Capture the cell that displays the provided text and extract its [x, y] central coordinate. 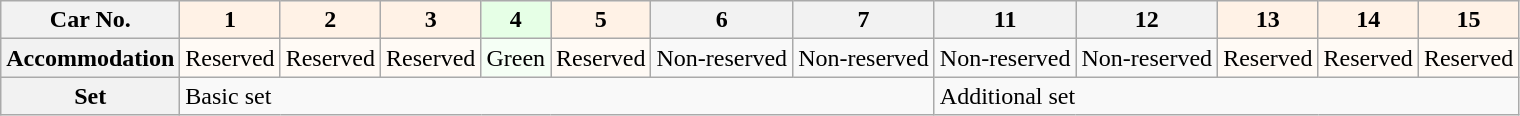
Additional set [1226, 96]
3 [431, 20]
5 [601, 20]
Car No. [90, 20]
Set [90, 96]
11 [1005, 20]
6 [722, 20]
Basic set [557, 96]
7 [864, 20]
13 [1268, 20]
4 [516, 20]
2 [330, 20]
14 [1368, 20]
Green [516, 58]
12 [1147, 20]
15 [1468, 20]
1 [230, 20]
Accommodation [90, 58]
